Output the [x, y] coordinate of the center of the cell containing the given text.  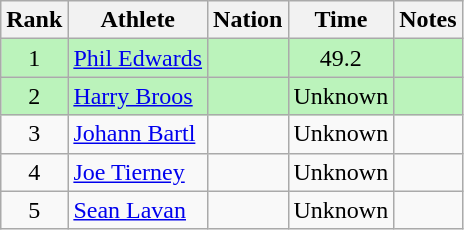
Notes [428, 20]
Sean Lavan [138, 210]
3 [34, 134]
Nation [248, 20]
1 [34, 58]
2 [34, 96]
Rank [34, 20]
Johann Bartl [138, 134]
5 [34, 210]
Time [341, 20]
4 [34, 172]
Joe Tierney [138, 172]
Harry Broos [138, 96]
Phil Edwards [138, 58]
Athlete [138, 20]
49.2 [341, 58]
